Locate the cell with the specified text and output its [X, Y] center coordinate. 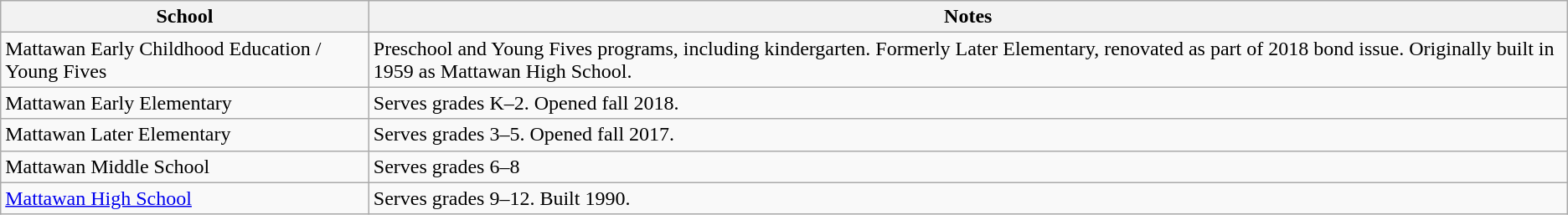
Mattawan Early Elementary [185, 103]
School [185, 17]
Serves grades K–2. Opened fall 2018. [968, 103]
Serves grades 6–8 [968, 166]
Mattawan Later Elementary [185, 135]
Serves grades 9–12. Built 1990. [968, 198]
Mattawan Middle School [185, 166]
Notes [968, 17]
Mattawan High School [185, 198]
Mattawan Early Childhood Education / Young Fives [185, 60]
Serves grades 3–5. Opened fall 2017. [968, 135]
